Determine the [X, Y] coordinate at the center of the cell enclosing the given text.  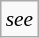
see [20, 19]
